Determine the [x, y] coordinate at the center of the cell enclosing the given text.  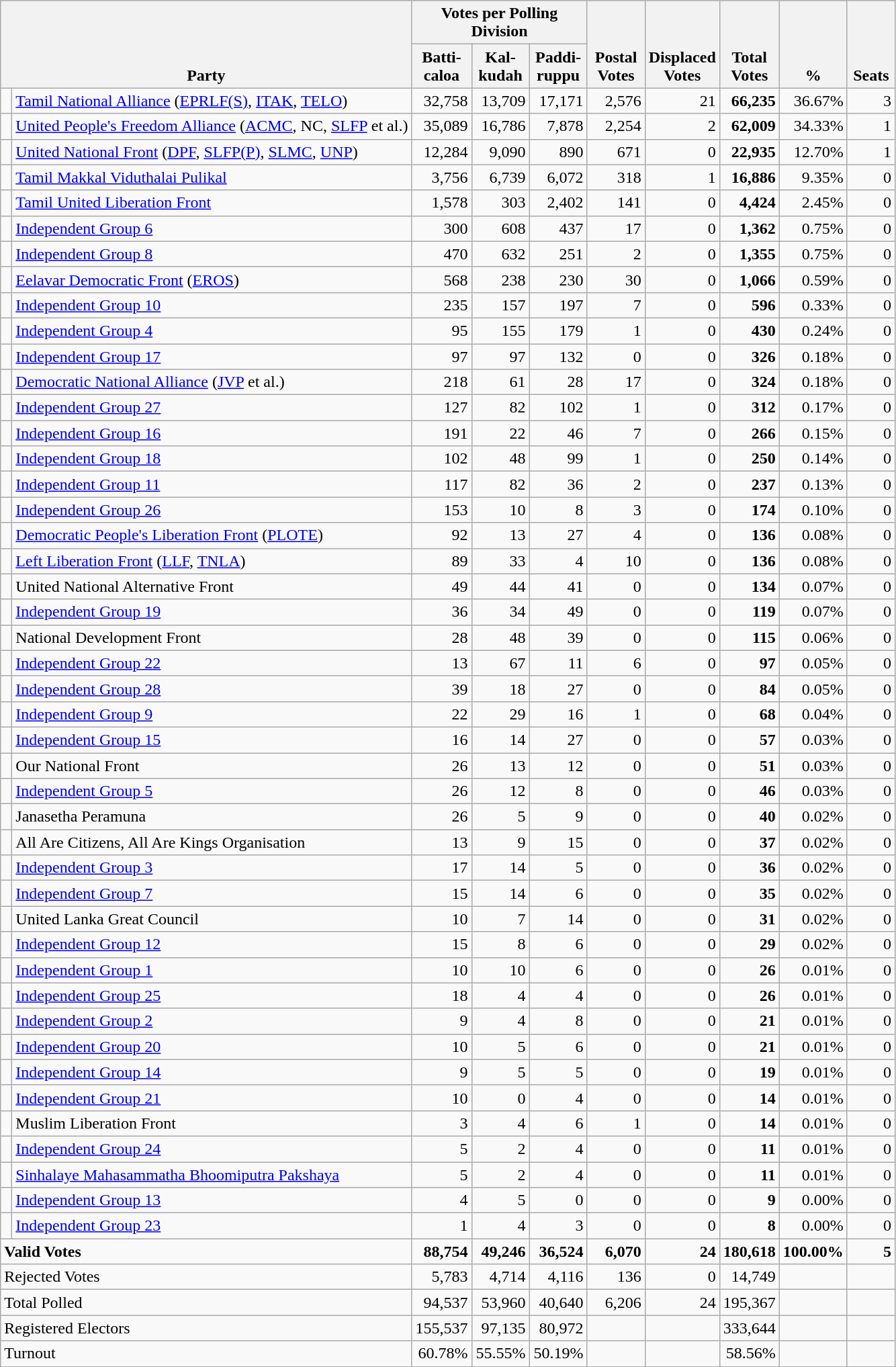
DisplacedVotes [682, 44]
115 [750, 637]
99 [558, 459]
68 [750, 714]
1,066 [750, 279]
119 [750, 612]
Tamil National Alliance (EPRLF(S), ITAK, TELO) [212, 101]
58.56% [750, 1354]
Democratic People's Liberation Front (PLOTE) [212, 535]
333,644 [750, 1328]
Independent Group 20 [212, 1047]
19 [750, 1072]
179 [558, 330]
238 [500, 279]
250 [750, 459]
Registered Electors [206, 1328]
Independent Group 26 [212, 510]
4,424 [750, 203]
55.55% [500, 1354]
Our National Front [212, 765]
67 [500, 663]
100.00% [813, 1251]
36,524 [558, 1251]
United People's Freedom Alliance (ACMC, NC, SLFP et al.) [212, 126]
Eelavar Democratic Front (EROS) [212, 279]
Independent Group 10 [212, 305]
Valid Votes [206, 1251]
0.33% [813, 305]
84 [750, 689]
34 [500, 612]
180,618 [750, 1251]
Independent Group 4 [212, 330]
Independent Group 17 [212, 357]
1,355 [750, 254]
Independent Group 3 [212, 868]
80,972 [558, 1328]
22,935 [750, 152]
Independent Group 13 [212, 1200]
United National Alternative Front [212, 586]
6,072 [558, 177]
132 [558, 357]
174 [750, 510]
430 [750, 330]
0.06% [813, 637]
Tamil Makkal Viduthalai Pulikal [212, 177]
30 [616, 279]
6,206 [616, 1303]
32,758 [442, 101]
95 [442, 330]
Independent Group 21 [212, 1098]
0.24% [813, 330]
Independent Group 5 [212, 791]
Independent Group 8 [212, 254]
Sinhalaye Mahasammatha Bhoomiputra Pakshaya [212, 1175]
155 [500, 330]
All Are Citizens, All Are Kings Organisation [212, 842]
237 [750, 484]
195,367 [750, 1303]
57 [750, 740]
Independent Group 28 [212, 689]
9,090 [500, 152]
671 [616, 152]
141 [616, 203]
7,878 [558, 126]
326 [750, 357]
235 [442, 305]
Independent Group 23 [212, 1226]
89 [442, 561]
Party [206, 44]
National Development Front [212, 637]
Independent Group 15 [212, 740]
Independent Group 9 [212, 714]
Tamil United Liberation Front [212, 203]
1,362 [750, 228]
5,783 [442, 1277]
0.15% [813, 433]
197 [558, 305]
36.67% [813, 101]
97,135 [500, 1328]
0.14% [813, 459]
37 [750, 842]
218 [442, 382]
0.04% [813, 714]
United National Front (DPF, SLFP(P), SLMC, UNP) [212, 152]
61 [500, 382]
92 [442, 535]
Independent Group 24 [212, 1149]
62,009 [750, 126]
6,070 [616, 1251]
14,749 [750, 1277]
49,246 [500, 1251]
Independent Group 7 [212, 893]
16,786 [500, 126]
230 [558, 279]
Janasetha Peramuna [212, 817]
155,537 [442, 1328]
0.17% [813, 408]
2,254 [616, 126]
470 [442, 254]
40,640 [558, 1303]
Independent Group 6 [212, 228]
9.35% [813, 177]
50.19% [558, 1354]
191 [442, 433]
0.10% [813, 510]
16,886 [750, 177]
324 [750, 382]
890 [558, 152]
Paddi-ruppu [558, 66]
Total Votes [750, 44]
251 [558, 254]
17,171 [558, 101]
0.13% [813, 484]
300 [442, 228]
Votes per Polling Division [500, 23]
632 [500, 254]
34.33% [813, 126]
2,402 [558, 203]
2.45% [813, 203]
Independent Group 27 [212, 408]
33 [500, 561]
127 [442, 408]
88,754 [442, 1251]
Batti-caloa [442, 66]
Independent Group 1 [212, 970]
Independent Group 12 [212, 944]
94,537 [442, 1303]
3,756 [442, 177]
Independent Group 22 [212, 663]
2,576 [616, 101]
0.59% [813, 279]
United Lanka Great Council [212, 919]
437 [558, 228]
6,739 [500, 177]
Independent Group 14 [212, 1072]
Turnout [206, 1354]
60.78% [442, 1354]
44 [500, 586]
Kal-kudah [500, 66]
41 [558, 586]
53,960 [500, 1303]
157 [500, 305]
% [813, 44]
153 [442, 510]
117 [442, 484]
134 [750, 586]
13,709 [500, 101]
12.70% [813, 152]
Total Polled [206, 1303]
Rejected Votes [206, 1277]
568 [442, 279]
Democratic National Alliance (JVP et al.) [212, 382]
1,578 [442, 203]
Independent Group 25 [212, 996]
Muslim Liberation Front [212, 1123]
Independent Group 11 [212, 484]
PostalVotes [616, 44]
303 [500, 203]
4,116 [558, 1277]
Independent Group 18 [212, 459]
608 [500, 228]
35,089 [442, 126]
66,235 [750, 101]
35 [750, 893]
31 [750, 919]
51 [750, 765]
12,284 [442, 152]
40 [750, 817]
266 [750, 433]
4,714 [500, 1277]
Independent Group 16 [212, 433]
312 [750, 408]
318 [616, 177]
596 [750, 305]
Independent Group 2 [212, 1021]
Left Liberation Front (LLF, TNLA) [212, 561]
Seats [870, 44]
Independent Group 19 [212, 612]
